Find where the given text appears and provide that cell's center as (X, Y) coordinate. 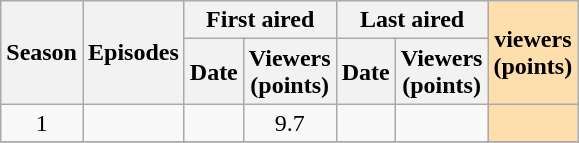
1 (42, 123)
viewers (points) (533, 52)
First aired (260, 20)
Season (42, 52)
Last aired (412, 20)
Episodes (133, 52)
9.7 (290, 123)
